Output the [x, y] coordinate of the center of the cell containing the given text.  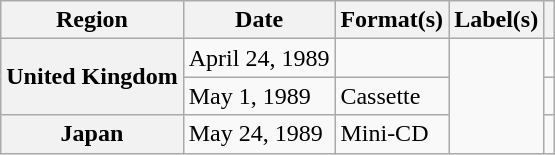
Mini-CD [392, 134]
May 24, 1989 [259, 134]
Region [92, 20]
April 24, 1989 [259, 58]
Date [259, 20]
Cassette [392, 96]
Format(s) [392, 20]
Label(s) [496, 20]
Japan [92, 134]
United Kingdom [92, 77]
May 1, 1989 [259, 96]
